Return [x, y] of the center of cell containing provided text 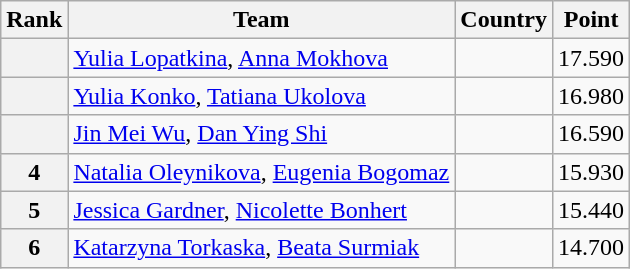
Katarzyna Torkaska, Beata Surmiak [262, 248]
Yulia Konko, Tatiana Ukolova [262, 96]
17.590 [592, 58]
Jin Mei Wu, Dan Ying Shi [262, 134]
16.980 [592, 96]
4 [34, 172]
Country [504, 20]
15.440 [592, 210]
Rank [34, 20]
5 [34, 210]
6 [34, 248]
16.590 [592, 134]
14.700 [592, 248]
Jessica Gardner, Nicolette Bonhert [262, 210]
Natalia Oleynikova, Eugenia Bogomaz [262, 172]
Yulia Lopatkina, Anna Mokhova [262, 58]
Team [262, 20]
15.930 [592, 172]
Point [592, 20]
